Return the (X, Y) coordinate for the center point of the cell that contains the specified text.  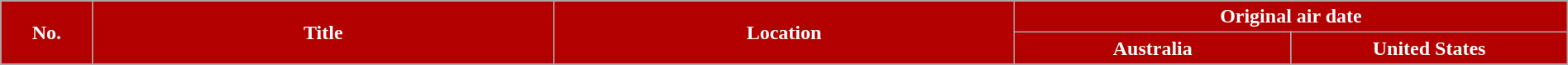
United States (1429, 48)
Title (323, 32)
Australia (1153, 48)
Original air date (1292, 17)
No. (46, 32)
Location (784, 32)
